Determine the [X, Y] coordinate at the center of the cell enclosing the given text.  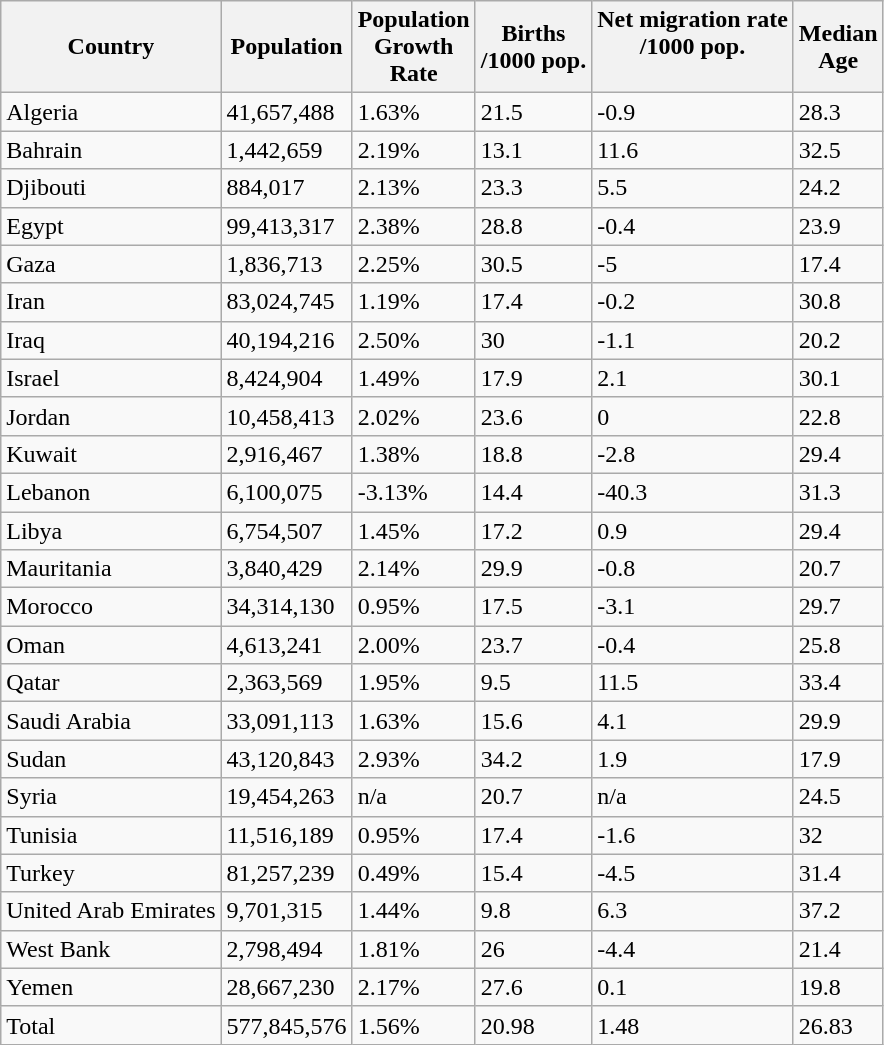
19,454,263 [286, 797]
-4.4 [693, 949]
11.5 [693, 683]
-40.3 [693, 492]
1.48 [693, 1025]
Mauritania [111, 569]
Tunisia [111, 835]
20.98 [533, 1025]
Djibouti [111, 188]
Oman [111, 645]
31.3 [838, 492]
0.9 [693, 531]
23.7 [533, 645]
41,657,488 [286, 112]
0 [693, 416]
2,916,467 [286, 454]
4,613,241 [286, 645]
2.38% [414, 226]
9.8 [533, 911]
Libya [111, 531]
Bahrain [111, 150]
Qatar [111, 683]
5.5 [693, 188]
34.2 [533, 759]
17.2 [533, 531]
Total [111, 1025]
1.45% [414, 531]
26 [533, 949]
2.17% [414, 987]
MedianAge [838, 47]
6,100,075 [286, 492]
2.1 [693, 378]
22.8 [838, 416]
29.7 [838, 607]
Egypt [111, 226]
2,798,494 [286, 949]
8,424,904 [286, 378]
2.93% [414, 759]
11.6 [693, 150]
33.4 [838, 683]
18.8 [533, 454]
United Arab Emirates [111, 911]
43,120,843 [286, 759]
-0.8 [693, 569]
0.49% [414, 873]
PopulationGrowthRate [414, 47]
884,017 [286, 188]
1.19% [414, 302]
15.4 [533, 873]
577,845,576 [286, 1025]
West Bank [111, 949]
2.02% [414, 416]
30 [533, 340]
-1.6 [693, 835]
24.5 [838, 797]
2.25% [414, 264]
2.19% [414, 150]
9.5 [533, 683]
81,257,239 [286, 873]
Iran [111, 302]
37.2 [838, 911]
0.1 [693, 987]
1.49% [414, 378]
25.8 [838, 645]
24.2 [838, 188]
10,458,413 [286, 416]
-4.5 [693, 873]
Algeria [111, 112]
-3.13% [414, 492]
Turkey [111, 873]
Jordan [111, 416]
99,413,317 [286, 226]
Lebanon [111, 492]
Iraq [111, 340]
Births/1000 pop. [533, 47]
30.8 [838, 302]
1,836,713 [286, 264]
Yemen [111, 987]
Israel [111, 378]
34,314,130 [286, 607]
-0.9 [693, 112]
33,091,113 [286, 721]
4.1 [693, 721]
1,442,659 [286, 150]
23.6 [533, 416]
6.3 [693, 911]
28.3 [838, 112]
2.50% [414, 340]
19.8 [838, 987]
1.56% [414, 1025]
2.00% [414, 645]
3,840,429 [286, 569]
13.1 [533, 150]
11,516,189 [286, 835]
Morocco [111, 607]
-1.1 [693, 340]
Syria [111, 797]
26.83 [838, 1025]
Gaza [111, 264]
28.8 [533, 226]
Country [111, 47]
Sudan [111, 759]
Kuwait [111, 454]
30.5 [533, 264]
-0.2 [693, 302]
1.44% [414, 911]
31.4 [838, 873]
1.95% [414, 683]
2.13% [414, 188]
83,024,745 [286, 302]
23.9 [838, 226]
32 [838, 835]
14.4 [533, 492]
27.6 [533, 987]
-3.1 [693, 607]
Net migration rate/1000 pop. [693, 47]
32.5 [838, 150]
1.9 [693, 759]
1.38% [414, 454]
30.1 [838, 378]
40,194,216 [286, 340]
6,754,507 [286, 531]
9,701,315 [286, 911]
20.2 [838, 340]
2.14% [414, 569]
28,667,230 [286, 987]
21.5 [533, 112]
1.81% [414, 949]
Population [286, 47]
Saudi Arabia [111, 721]
2,363,569 [286, 683]
23.3 [533, 188]
21.4 [838, 949]
-2.8 [693, 454]
17.5 [533, 607]
-5 [693, 264]
15.6 [533, 721]
